Detect which cell encompasses the target text, then output its [x, y] center coordinate. 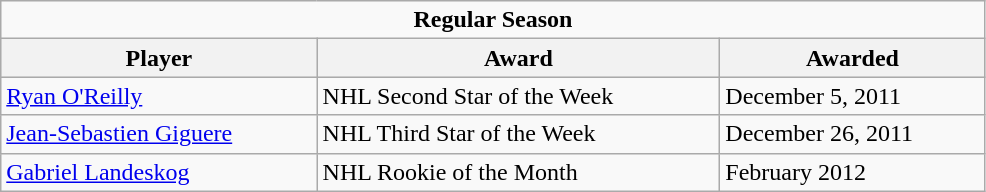
December 26, 2011 [852, 134]
Jean-Sebastien Giguere [159, 134]
NHL Second Star of the Week [518, 96]
Awarded [852, 58]
February 2012 [852, 172]
Gabriel Landeskog [159, 172]
Regular Season [493, 20]
Award [518, 58]
Player [159, 58]
December 5, 2011 [852, 96]
NHL Rookie of the Month [518, 172]
NHL Third Star of the Week [518, 134]
Ryan O'Reilly [159, 96]
